Capture the cell that displays the provided text and extract its (x, y) central coordinate. 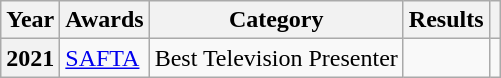
Year (30, 20)
Best Television Presenter (276, 58)
Results (446, 20)
Awards (104, 20)
2021 (30, 58)
Category (276, 20)
SAFTA (104, 58)
